Determine the (X, Y) coordinate at the center of the cell enclosing the given text.  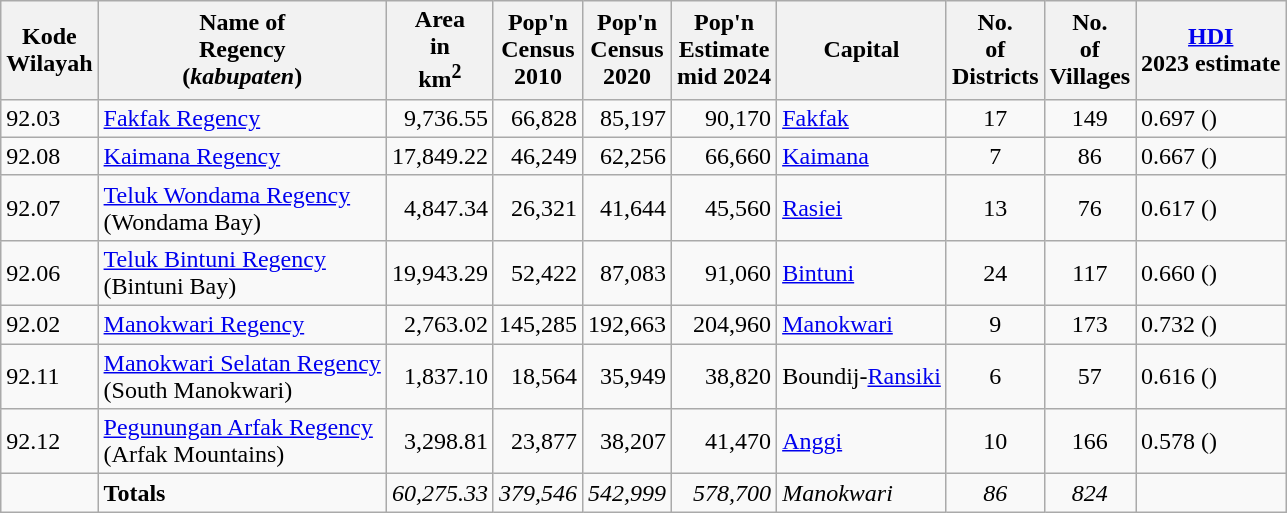
Pop'nCensus2010 (538, 50)
Teluk Wondama Regency (Wondama Bay) (242, 208)
0.578 () (1211, 442)
92.12 (50, 442)
18,564 (538, 376)
Bintuni (862, 272)
Pop'nCensus2020 (626, 50)
Fakfak Regency (242, 118)
1,837.10 (440, 376)
Manokwari Selatan Regency (South Manokwari) (242, 376)
45,560 (724, 208)
92.03 (50, 118)
7 (995, 156)
379,546 (538, 493)
62,256 (626, 156)
173 (1090, 325)
Name ofRegency(kabupaten) (242, 50)
6 (995, 376)
192,663 (626, 325)
57 (1090, 376)
HDI2023 estimate (1211, 50)
92.07 (50, 208)
0.617 () (1211, 208)
145,285 (538, 325)
4,847.34 (440, 208)
41,470 (724, 442)
10 (995, 442)
Kaimana (862, 156)
0.732 () (1211, 325)
17,849.22 (440, 156)
2,763.02 (440, 325)
KodeWilayah (50, 50)
52,422 (538, 272)
Pop'nEstimatemid 2024 (724, 50)
166 (1090, 442)
38,207 (626, 442)
824 (1090, 493)
Anggi (862, 442)
Fakfak (862, 118)
Boundij-Ransiki (862, 376)
Area inkm2 (440, 50)
91,060 (724, 272)
117 (1090, 272)
0.697 () (1211, 118)
9,736.55 (440, 118)
87,083 (626, 272)
24 (995, 272)
85,197 (626, 118)
26,321 (538, 208)
0.667 () (1211, 156)
19,943.29 (440, 272)
Totals (242, 493)
76 (1090, 208)
66,828 (538, 118)
9 (995, 325)
92.08 (50, 156)
0.660 () (1211, 272)
92.06 (50, 272)
17 (995, 118)
0.616 () (1211, 376)
Teluk Bintuni Regency (Bintuni Bay) (242, 272)
542,999 (626, 493)
23,877 (538, 442)
Pegunungan Arfak Regency (Arfak Mountains) (242, 442)
92.02 (50, 325)
46,249 (538, 156)
92.11 (50, 376)
204,960 (724, 325)
Kaimana Regency (242, 156)
35,949 (626, 376)
No.of Districts (995, 50)
38,820 (724, 376)
No.of Villages (1090, 50)
Capital (862, 50)
578,700 (724, 493)
149 (1090, 118)
41,644 (626, 208)
3,298.81 (440, 442)
Rasiei (862, 208)
60,275.33 (440, 493)
Manokwari Regency (242, 325)
66,660 (724, 156)
90,170 (724, 118)
13 (995, 208)
